Return the (x, y) coordinate for the center point of the cell that contains the specified text.  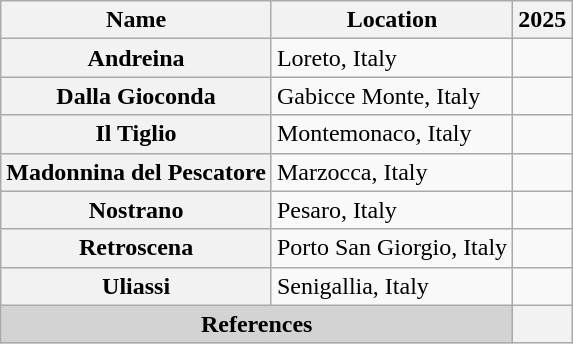
Location (392, 20)
Montemonaco, Italy (392, 134)
Name (136, 20)
Andreina (136, 58)
Marzocca, Italy (392, 172)
Dalla Gioconda (136, 96)
2025 (542, 20)
Madonnina del Pescatore (136, 172)
Loreto, Italy (392, 58)
Senigallia, Italy (392, 286)
Pesaro, Italy (392, 210)
Uliassi (136, 286)
Gabicce Monte, Italy (392, 96)
Il Tiglio (136, 134)
Nostrano (136, 210)
Retroscena (136, 248)
References (257, 324)
Porto San Giorgio, Italy (392, 248)
